Return the [X, Y] coordinate for the center point of the cell that contains the specified text.  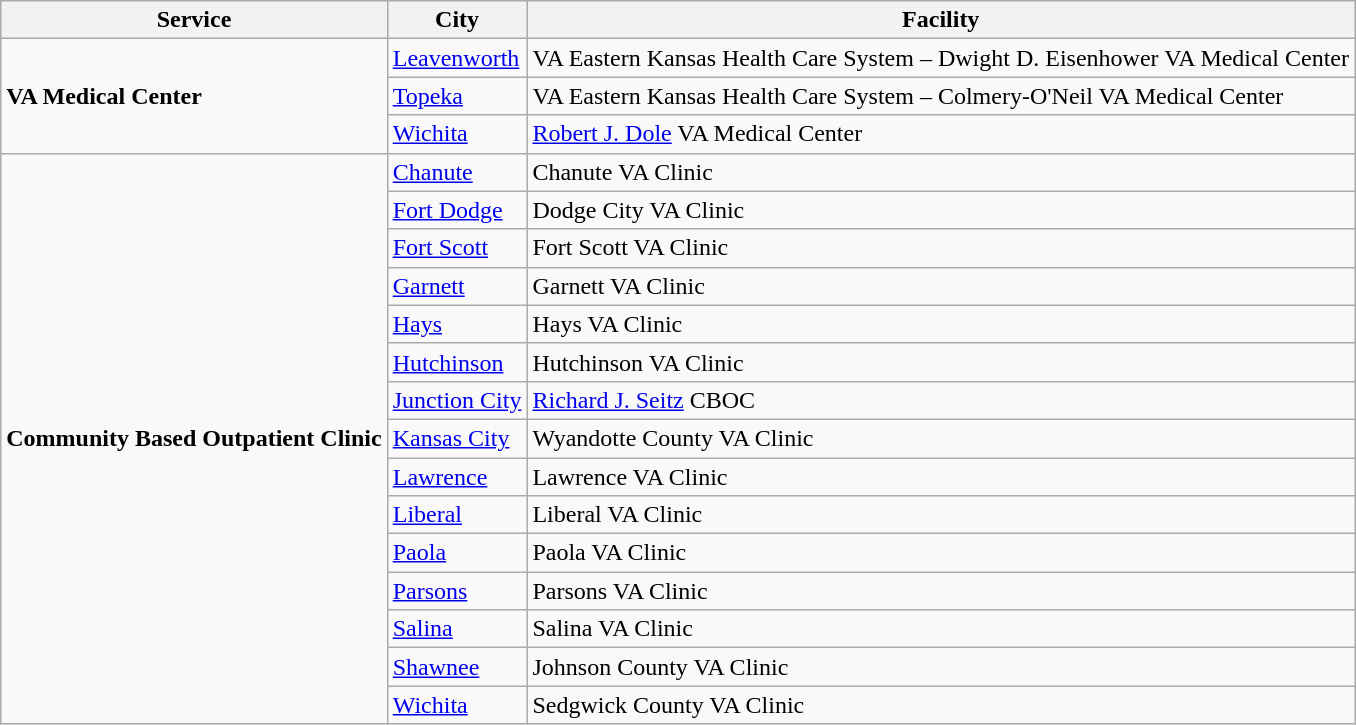
Junction City [457, 400]
Wyandotte County VA Clinic [941, 438]
VA Medical Center [194, 96]
Community Based Outpatient Clinic [194, 438]
Liberal [457, 515]
Salina [457, 629]
Richard J. Seitz CBOC [941, 400]
Johnson County VA Clinic [941, 667]
Topeka [457, 96]
VA Eastern Kansas Health Care System – Colmery-O'Neil VA Medical Center [941, 96]
Fort Dodge [457, 210]
Service [194, 20]
Garnett VA Clinic [941, 286]
Lawrence [457, 477]
Kansas City [457, 438]
Liberal VA Clinic [941, 515]
Paola [457, 553]
Lawrence VA Clinic [941, 477]
Parsons VA Clinic [941, 591]
Hutchinson [457, 362]
Parsons [457, 591]
Chanute VA Clinic [941, 172]
Robert J. Dole VA Medical Center [941, 134]
VA Eastern Kansas Health Care System – Dwight D. Eisenhower VA Medical Center [941, 58]
Facility [941, 20]
Hays VA Clinic [941, 324]
Leavenworth [457, 58]
Fort Scott [457, 248]
Garnett [457, 286]
City [457, 20]
Paola VA Clinic [941, 553]
Sedgwick County VA Clinic [941, 705]
Dodge City VA Clinic [941, 210]
Shawnee [457, 667]
Salina VA Clinic [941, 629]
Hays [457, 324]
Hutchinson VA Clinic [941, 362]
Chanute [457, 172]
Fort Scott VA Clinic [941, 248]
